Extract the [X, Y] coordinate from the center of the cell holding the provided text.  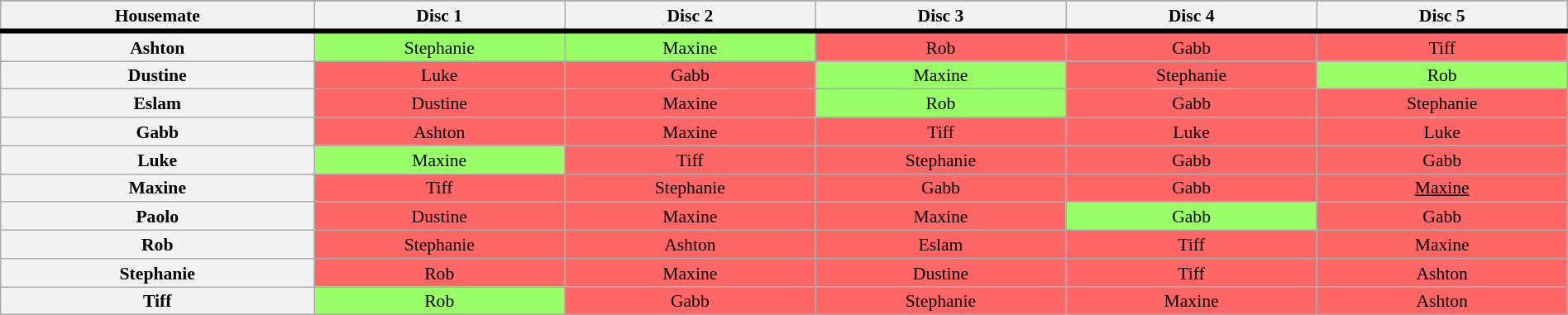
Disc 4 [1191, 16]
Disc 2 [690, 16]
Disc 5 [1442, 16]
Disc 3 [941, 16]
Housemate [157, 16]
Paolo [157, 217]
Disc 1 [440, 16]
